For the text-containing cell, return its midpoint in (X, Y) coordinate format. 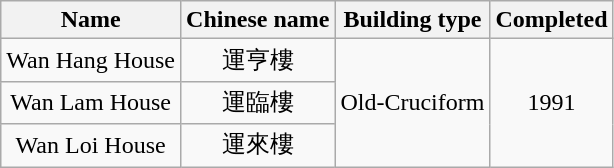
Wan Hang House (91, 60)
Building type (412, 20)
運來樓 (258, 146)
Wan Loi House (91, 146)
運臨樓 (258, 102)
1991 (552, 103)
運亨樓 (258, 60)
Completed (552, 20)
Name (91, 20)
Old-Cruciform (412, 103)
Wan Lam House (91, 102)
Chinese name (258, 20)
